Pinpoint the cell where the given text exists, returning its (x, y) midpoint coordinate. 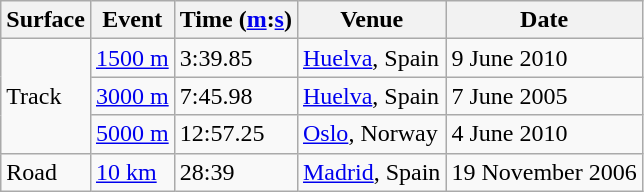
9 June 2010 (544, 58)
Madrid, Spain (371, 172)
Time (m:s) (236, 20)
12:57.25 (236, 134)
3000 m (132, 96)
Venue (371, 20)
Road (46, 172)
Track (46, 96)
1500 m (132, 58)
10 km (132, 172)
5000 m (132, 134)
28:39 (236, 172)
19 November 2006 (544, 172)
Event (132, 20)
3:39.85 (236, 58)
Oslo, Norway (371, 134)
Surface (46, 20)
Date (544, 20)
7:45.98 (236, 96)
7 June 2005 (544, 96)
4 June 2010 (544, 134)
